Pinpoint the cell where the given text exists, returning its [x, y] midpoint coordinate. 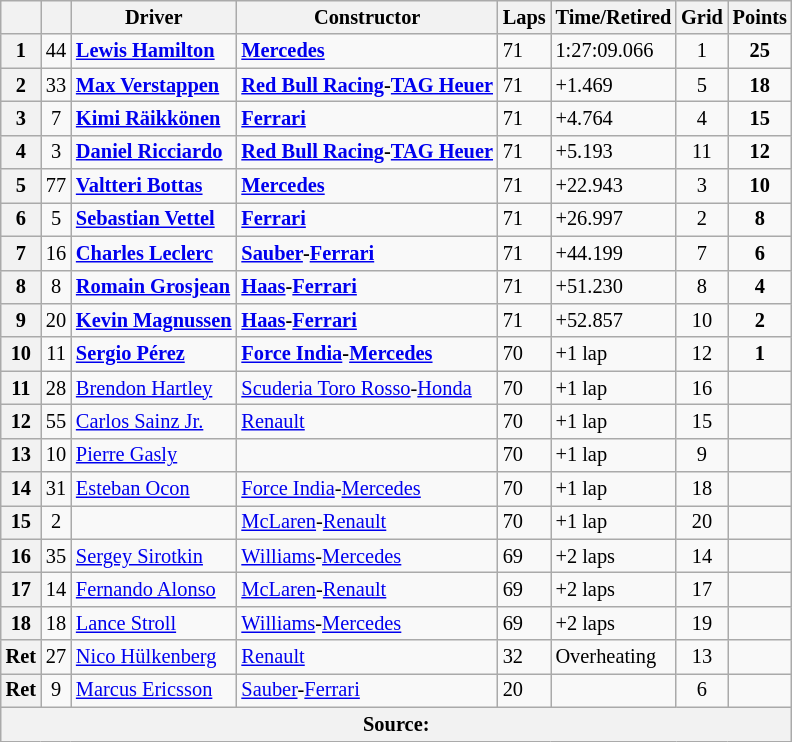
Kimi Räikkönen [154, 118]
+4.764 [614, 118]
+5.193 [614, 152]
+1.469 [614, 85]
Nico Hülkenberg [154, 657]
Sergio Pérez [154, 354]
Sergey Sirotkin [154, 556]
Marcus Ericsson [154, 690]
77 [56, 186]
+52.857 [614, 320]
+44.199 [614, 253]
Overheating [614, 657]
44 [56, 51]
Brendon Hartley [154, 388]
+51.230 [614, 287]
Constructor [366, 17]
Romain Grosjean [154, 287]
Grid [702, 17]
Lance Stroll [154, 623]
Scuderia Toro Rosso-Honda [366, 388]
Points [760, 17]
Laps [524, 17]
27 [56, 657]
25 [760, 51]
Carlos Sainz Jr. [154, 421]
+22.943 [614, 186]
Max Verstappen [154, 85]
Daniel Ricciardo [154, 152]
+26.997 [614, 219]
Kevin Magnussen [154, 320]
55 [56, 421]
Valtteri Bottas [154, 186]
Fernando Alonso [154, 589]
Time/Retired [614, 17]
28 [56, 388]
31 [56, 489]
33 [56, 85]
Driver [154, 17]
Sebastian Vettel [154, 219]
Pierre Gasly [154, 455]
Charles Leclerc [154, 253]
32 [524, 657]
Source: [396, 724]
Esteban Ocon [154, 489]
35 [56, 556]
Lewis Hamilton [154, 51]
19 [702, 623]
1:27:09.066 [614, 51]
